Identify which cell holds the provided text, then report its (X, Y) central coordinate. 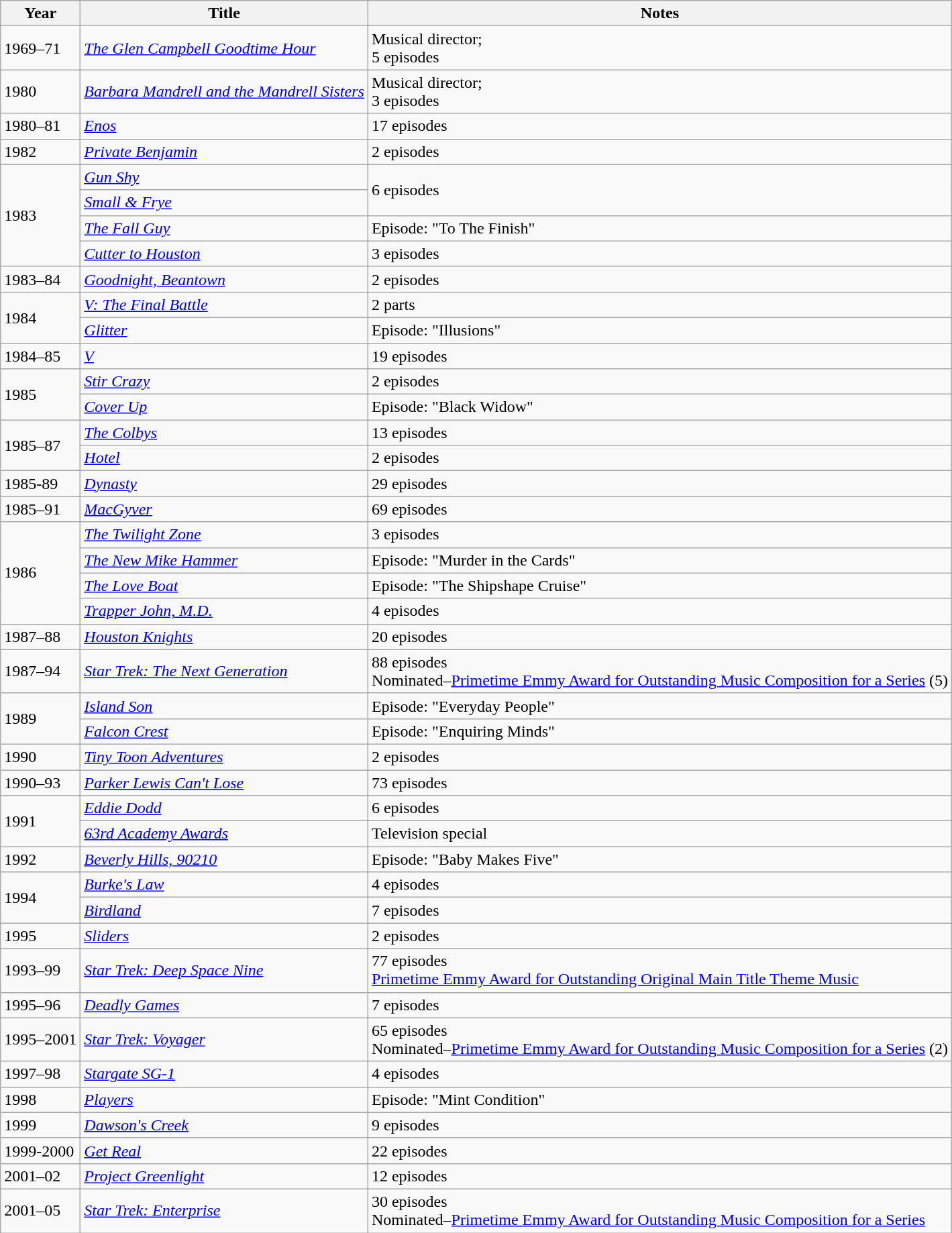
1984–85 (40, 356)
Get Real (224, 1150)
1980–81 (40, 126)
77 episodesPrimetime Emmy Award for Outstanding Original Main Title Theme Music (659, 970)
Star Trek: Deep Space Nine (224, 970)
1997–98 (40, 1074)
1990 (40, 757)
1990–93 (40, 783)
1995–96 (40, 1005)
1983–84 (40, 279)
17 episodes (659, 126)
1993–99 (40, 970)
Episode: "Baby Makes Five" (659, 859)
1985 (40, 394)
Cover Up (224, 407)
22 episodes (659, 1150)
Notes (659, 13)
1998 (40, 1100)
Star Trek: The Next Generation (224, 671)
1999 (40, 1125)
Houston Knights (224, 637)
V: The Final Battle (224, 305)
20 episodes (659, 637)
1989 (40, 718)
The Glen Campbell Goodtime Hour (224, 48)
Project Greenlight (224, 1176)
13 episodes (659, 433)
1985–91 (40, 509)
2 parts (659, 305)
1995 (40, 936)
Island Son (224, 706)
1994 (40, 898)
1991 (40, 821)
Players (224, 1100)
Eddie Dodd (224, 808)
12 episodes (659, 1176)
1985-89 (40, 484)
69 episodes (659, 509)
Episode: "Everyday People" (659, 706)
Private Benjamin (224, 152)
Episode: "To The Finish" (659, 228)
Parker Lewis Can't Lose (224, 783)
Musical director;3 episodes (659, 91)
Tiny Toon Adventures (224, 757)
1987–88 (40, 637)
Falcon Crest (224, 731)
Enos (224, 126)
MacGyver (224, 509)
Burke's Law (224, 885)
1995–2001 (40, 1040)
Stargate SG-1 (224, 1074)
Dawson's Creek (224, 1125)
Deadly Games (224, 1005)
Trapper John, M.D. (224, 611)
29 episodes (659, 484)
Goodnight, Beantown (224, 279)
Year (40, 13)
Hotel (224, 458)
1983 (40, 215)
Barbara Mandrell and the Mandrell Sisters (224, 91)
Gun Shy (224, 177)
Star Trek: Enterprise (224, 1210)
9 episodes (659, 1125)
Episode: "The Shipshape Cruise" (659, 586)
Television special (659, 834)
Birdland (224, 910)
1986 (40, 573)
1980 (40, 91)
The Colbys (224, 433)
Episode: "Murder in the Cards" (659, 560)
1987–94 (40, 671)
The Twilight Zone (224, 535)
Small & Frye (224, 203)
1985–87 (40, 445)
Stir Crazy (224, 382)
Cutter to Houston (224, 254)
Dynasty (224, 484)
The New Mike Hammer (224, 560)
2001–02 (40, 1176)
1992 (40, 859)
19 episodes (659, 356)
Episode: "Illusions" (659, 330)
1982 (40, 152)
The Fall Guy (224, 228)
Title (224, 13)
2001–05 (40, 1210)
30 episodesNominated–Primetime Emmy Award for Outstanding Music Composition for a Series (659, 1210)
Beverly Hills, 90210 (224, 859)
Episode: "Enquiring Minds" (659, 731)
Episode: "Black Widow" (659, 407)
V (224, 356)
Episode: "Mint Condition" (659, 1100)
88 episodesNominated–Primetime Emmy Award for Outstanding Music Composition for a Series (5) (659, 671)
Sliders (224, 936)
Musical director;5 episodes (659, 48)
1999-2000 (40, 1150)
1969–71 (40, 48)
73 episodes (659, 783)
Glitter (224, 330)
The Love Boat (224, 586)
1984 (40, 317)
Star Trek: Voyager (224, 1040)
65 episodesNominated–Primetime Emmy Award for Outstanding Music Composition for a Series (2) (659, 1040)
63rd Academy Awards (224, 834)
